Search for the cell housing the specified text and yield its [x, y] center coordinate. 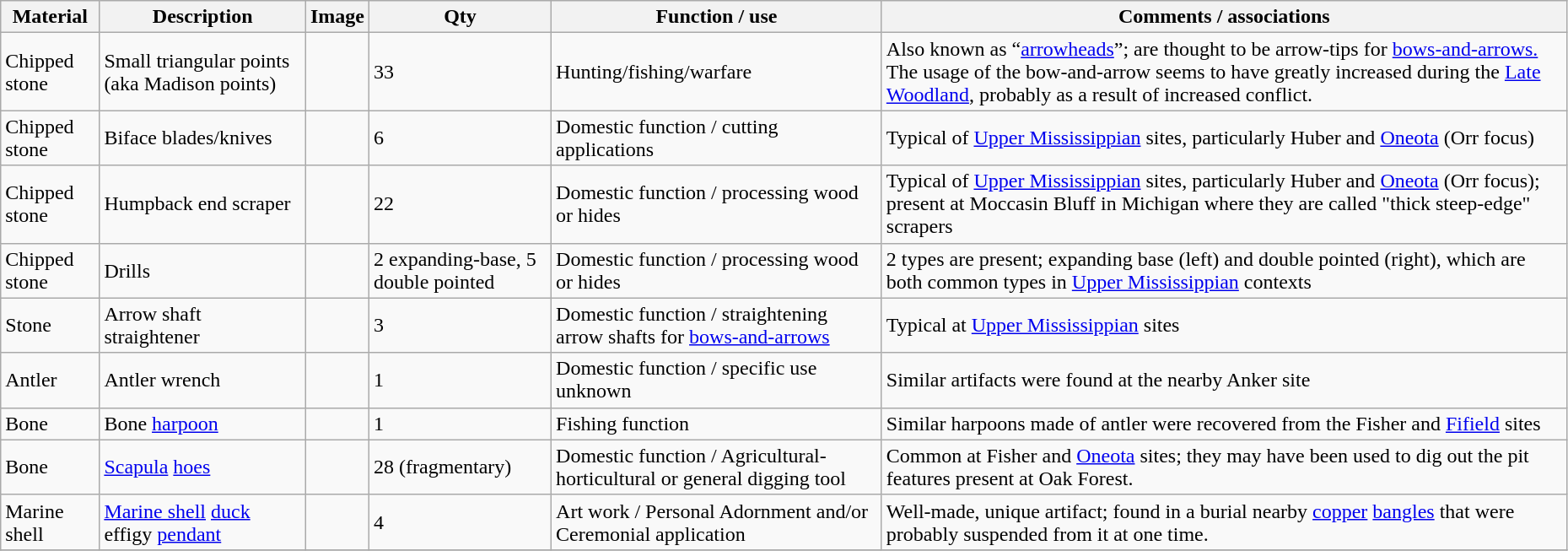
2 expanding-base, 5 double pointed [461, 270]
Image [337, 17]
Bone harpoon [202, 424]
3 [461, 326]
Well-made, unique artifact; found in a burial nearby copper bangles that were probably suspended from it at one time. [1224, 521]
Antler wrench [202, 380]
Fishing function [717, 424]
Hunting/fishing/warfare [717, 72]
Qty [461, 17]
Humpback end scraper [202, 204]
6 [461, 138]
28 (fragmentary) [461, 467]
Comments / associations [1224, 17]
Typical at Upper Mississippian sites [1224, 326]
22 [461, 204]
Stone [51, 326]
Similar harpoons made of antler were recovered from the Fisher and Fifield sites [1224, 424]
Scapula hoes [202, 467]
Common at Fisher and Oneota sites; they may have been used to dig out the pit features present at Oak Forest. [1224, 467]
Domestic function / specific use unknown [717, 380]
Antler [51, 380]
Marine shell [51, 521]
Drills [202, 270]
Material [51, 17]
Domestic function / Agricultural-horticultural or general digging tool [717, 467]
Description [202, 17]
Typical of Upper Mississippian sites, particularly Huber and Oneota (Orr focus) [1224, 138]
Art work / Personal Adornment and/or Ceremonial application [717, 521]
Marine shell duck effigy pendant [202, 521]
Similar artifacts were found at the nearby Anker site [1224, 380]
Biface blades/knives [202, 138]
2 types are present; expanding base (left) and double pointed (right), which are both common types in Upper Mississippian contexts [1224, 270]
Domestic function / straightening arrow shafts for bows-and-arrows [717, 326]
33 [461, 72]
Domestic function / cutting applications [717, 138]
Function / use [717, 17]
Arrow shaft straightener [202, 326]
4 [461, 521]
Small triangular points (aka Madison points) [202, 72]
